Identify which cell holds the provided text, then report its (x, y) central coordinate. 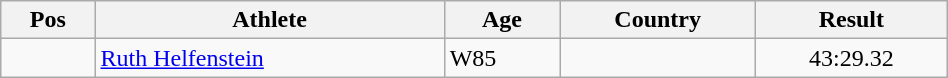
Result (851, 20)
Country (658, 20)
Ruth Helfenstein (270, 58)
Pos (48, 20)
Athlete (270, 20)
W85 (502, 58)
Age (502, 20)
43:29.32 (851, 58)
